Identify which cell holds the provided text, then report its [x, y] central coordinate. 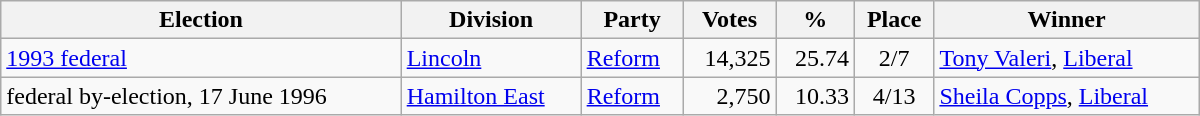
2/7 [894, 58]
Party [632, 20]
Lincoln [491, 58]
federal by-election, 17 June 1996 [201, 96]
Winner [1066, 20]
Division [491, 20]
Election [201, 20]
14,325 [730, 58]
1993 federal [201, 58]
4/13 [894, 96]
% [816, 20]
Hamilton East [491, 96]
Sheila Copps, Liberal [1066, 96]
10.33 [816, 96]
2,750 [730, 96]
Place [894, 20]
Tony Valeri, Liberal [1066, 58]
25.74 [816, 58]
Votes [730, 20]
